Determine the [x, y] coordinate at the center of the cell enclosing the given text.  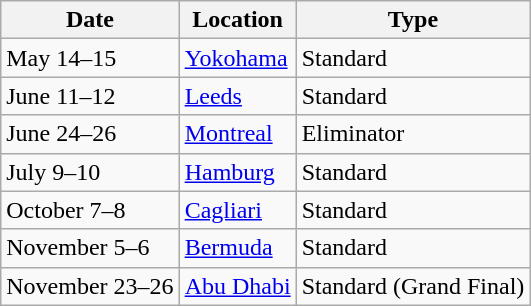
Yokohama [238, 58]
Hamburg [238, 172]
Abu Dhabi [238, 286]
June 11–12 [90, 96]
Cagliari [238, 210]
Bermuda [238, 248]
July 9–10 [90, 172]
June 24–26 [90, 134]
Eliminator [413, 134]
October 7–8 [90, 210]
May 14–15 [90, 58]
Standard (Grand Final) [413, 286]
Location [238, 20]
Montreal [238, 134]
November 5–6 [90, 248]
Date [90, 20]
Type [413, 20]
November 23–26 [90, 286]
Leeds [238, 96]
